Pinpoint the cell where the given text exists, returning its [X, Y] midpoint coordinate. 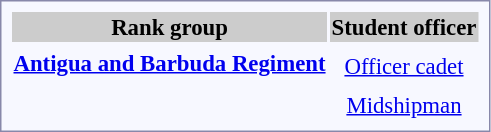
Rank group [170, 27]
Antigua and Barbuda Regiment [170, 63]
Student officer [404, 27]
Officer cadet [404, 66]
Midshipman [404, 105]
